Search for the cell housing the specified text and yield its [x, y] center coordinate. 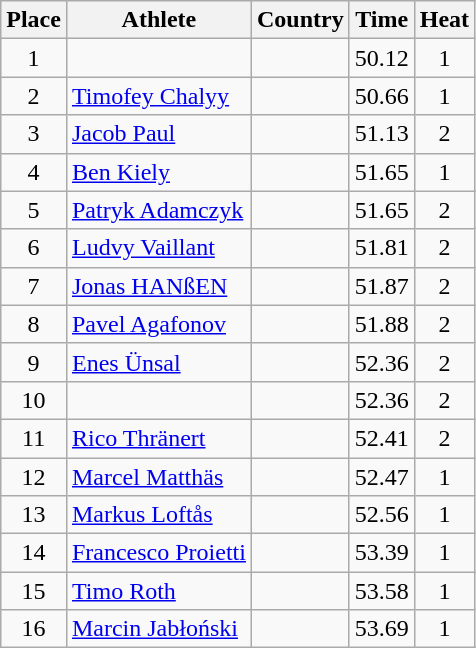
6 [34, 248]
Pavel Agafonov [158, 324]
Time [382, 20]
10 [34, 400]
50.66 [382, 96]
13 [34, 515]
51.13 [382, 134]
53.58 [382, 591]
52.41 [382, 438]
53.69 [382, 629]
8 [34, 324]
16 [34, 629]
Country [300, 20]
51.81 [382, 248]
51.87 [382, 286]
Timofey Chalyy [158, 96]
9 [34, 362]
7 [34, 286]
51.88 [382, 324]
Patryk Adamczyk [158, 210]
53.39 [382, 553]
Heat [444, 20]
Athlete [158, 20]
Jonas HANßEN [158, 286]
Francesco Proietti [158, 553]
Marcel Matthäs [158, 477]
Ludvy Vaillant [158, 248]
52.56 [382, 515]
Ben Kiely [158, 172]
Enes Ünsal [158, 362]
15 [34, 591]
14 [34, 553]
3 [34, 134]
Markus Loftås [158, 515]
52.47 [382, 477]
50.12 [382, 58]
Place [34, 20]
4 [34, 172]
11 [34, 438]
12 [34, 477]
5 [34, 210]
Jacob Paul [158, 134]
Marcin Jabłoński [158, 629]
Rico Thränert [158, 438]
Timo Roth [158, 591]
